Scan for the cell matching the given text and deliver its [X, Y] coordinate at center. 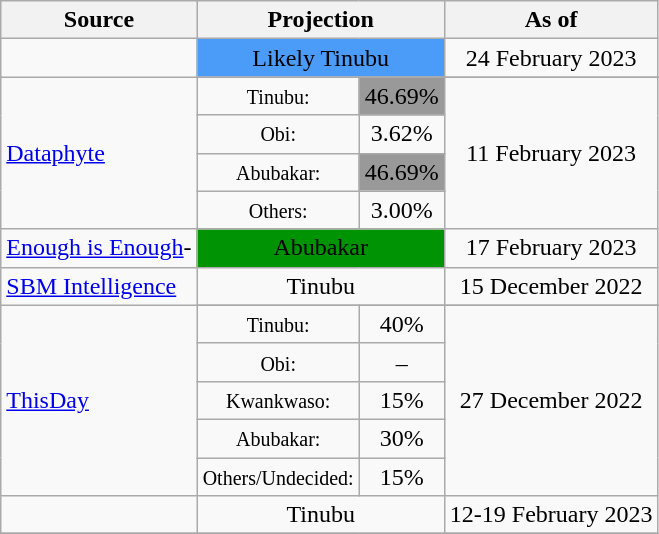
12-19 February 2023 [551, 515]
3.62% [402, 134]
27 December 2022 [551, 400]
Projection [320, 20]
As of [551, 20]
ThisDay [99, 400]
17 February 2023 [551, 248]
Others: [278, 210]
24 February 2023 [551, 58]
30% [402, 438]
– [402, 362]
Likely Tinubu [320, 58]
Source [99, 20]
Enough is Enough- [99, 248]
40% [402, 324]
15 December 2022 [551, 286]
SBM Intelligence [99, 286]
3.00% [402, 210]
Others/Undecided: [278, 477]
Abubakar [320, 248]
Kwankwaso: [278, 400]
Dataphyte [99, 153]
11 February 2023 [551, 153]
